Pinpoint the cell where the given text exists, returning its (x, y) midpoint coordinate. 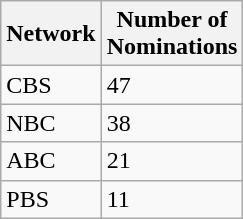
PBS (51, 199)
CBS (51, 85)
ABC (51, 161)
38 (172, 123)
NBC (51, 123)
Network (51, 34)
Number ofNominations (172, 34)
21 (172, 161)
47 (172, 85)
11 (172, 199)
